Search for the cell housing the specified text and yield its (X, Y) center coordinate. 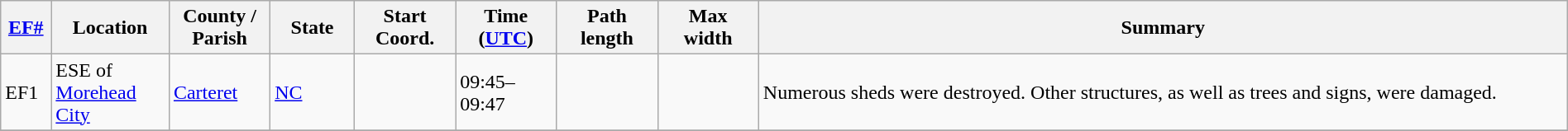
Location (111, 28)
NC (313, 92)
State (313, 28)
County / Parish (219, 28)
EF1 (26, 92)
09:45–09:47 (506, 92)
Summary (1163, 28)
Time (UTC) (506, 28)
ESE of Morehead City (111, 92)
Numerous sheds were destroyed. Other structures, as well as trees and signs, were damaged. (1163, 92)
Carteret (219, 92)
Path length (607, 28)
Max width (708, 28)
Start Coord. (404, 28)
EF# (26, 28)
